Return the [x, y] coordinate for the center point of the cell that contains the specified text.  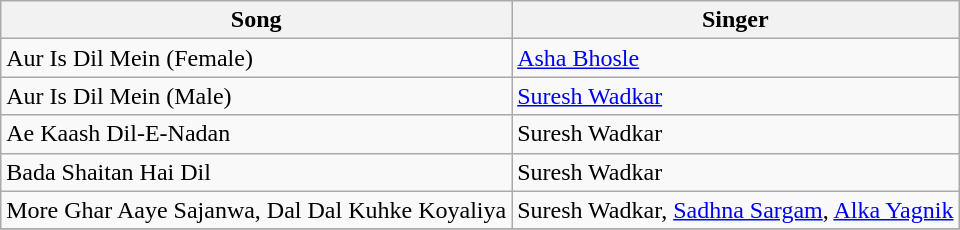
More Ghar Aaye Sajanwa, Dal Dal Kuhke Koyaliya [256, 210]
Asha Bhosle [736, 58]
Bada Shaitan Hai Dil [256, 172]
Ae Kaash Dil-E-Nadan [256, 134]
Aur Is Dil Mein (Female) [256, 58]
Song [256, 20]
Suresh Wadkar, Sadhna Sargam, Alka Yagnik [736, 210]
Singer [736, 20]
Aur Is Dil Mein (Male) [256, 96]
